Determine the [x, y] coordinate at the center of the cell enclosing the given text.  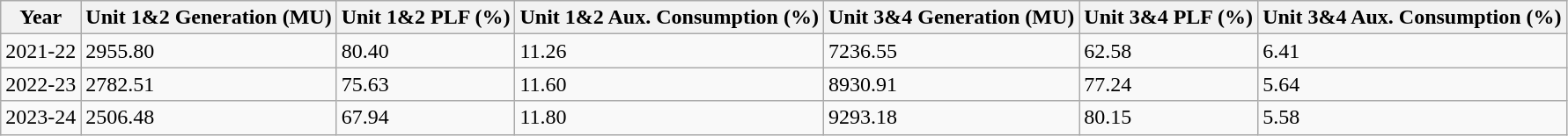
62.58 [1169, 51]
5.64 [1412, 84]
77.24 [1169, 84]
11.60 [669, 84]
2022-23 [40, 84]
Year [40, 18]
80.15 [1169, 118]
Unit 3&4 Aux. Consumption (%) [1412, 18]
75.63 [426, 84]
80.40 [426, 51]
2782.51 [209, 84]
Unit 3&4 PLF (%) [1169, 18]
11.80 [669, 118]
Unit 1&2 Generation (MU) [209, 18]
2023-24 [40, 118]
2955.80 [209, 51]
11.26 [669, 51]
67.94 [426, 118]
2506.48 [209, 118]
7236.55 [951, 51]
Unit 1&2 PLF (%) [426, 18]
5.58 [1412, 118]
8930.91 [951, 84]
9293.18 [951, 118]
6.41 [1412, 51]
Unit 3&4 Generation (MU) [951, 18]
Unit 1&2 Aux. Consumption (%) [669, 18]
2021-22 [40, 51]
